Determine the (x, y) coordinate at the center of the cell enclosing the given text.  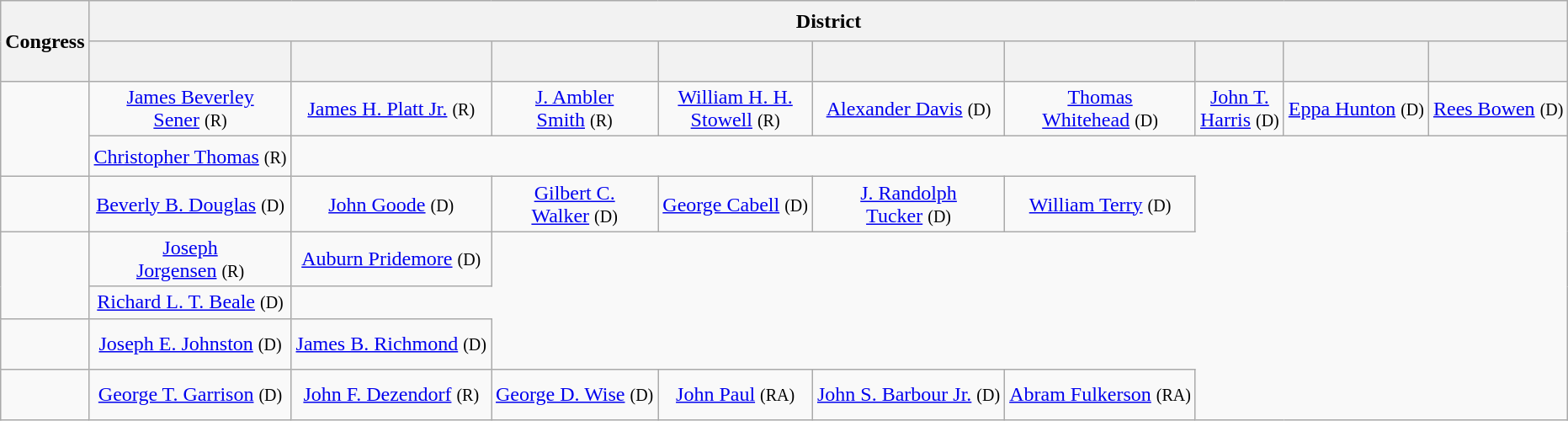
JosephJorgensen (R) (190, 259)
Beverly B. Douglas (D) (190, 204)
John S. Barbour Jr. (D) (908, 394)
District (828, 21)
Auburn Pridemore (D) (391, 259)
George Cabell (D) (736, 204)
William H. H.Stowell (R) (736, 109)
Eppa Hunton (D) (1356, 109)
John F. Dezendorf (R) (391, 394)
James B. Richmond (D) (391, 344)
George D. Wise (D) (575, 394)
John Goode (D) (391, 204)
Joseph E. Johnston (D) (190, 344)
John Paul (RA) (736, 394)
William Terry (D) (1101, 204)
Abram Fulkerson (RA) (1101, 394)
J. RandolphTucker (D) (908, 204)
Congress (45, 41)
John T.Harris (D) (1239, 109)
George T. Garrison (D) (190, 394)
ThomasWhitehead (D) (1101, 109)
James BeverleySener (R) (190, 109)
James H. Platt Jr. (R) (391, 109)
Christopher Thomas (R) (190, 157)
J. AmblerSmith (R) (575, 109)
Gilbert C.Walker (D) (575, 204)
Richard L. T. Beale (D) (190, 302)
Alexander Davis (D) (908, 109)
Rees Bowen (D) (1498, 109)
